Output the (x, y) coordinate of the center of the cell containing the given text.  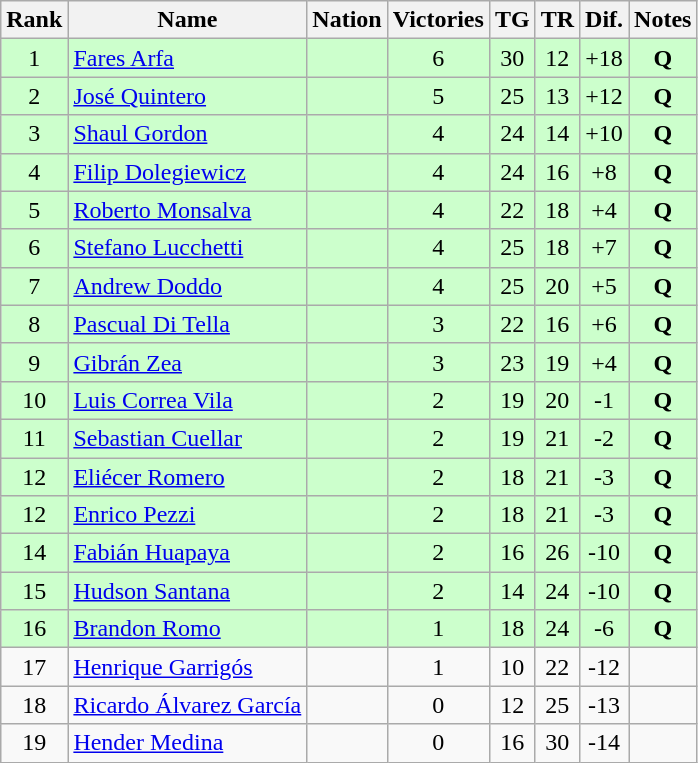
-1 (604, 400)
Roberto Monsalva (188, 210)
-6 (604, 629)
Dif. (604, 20)
Fabián Huapaya (188, 553)
Filip Dolegiewicz (188, 172)
9 (34, 362)
Nation (347, 20)
7 (34, 286)
Name (188, 20)
TG (512, 20)
Victories (438, 20)
+18 (604, 58)
José Quintero (188, 96)
+5 (604, 286)
26 (557, 553)
Hender Medina (188, 743)
Rank (34, 20)
Hudson Santana (188, 591)
+10 (604, 134)
+7 (604, 248)
+6 (604, 324)
Ricardo Álvarez García (188, 705)
-2 (604, 438)
13 (557, 96)
Brandon Romo (188, 629)
+12 (604, 96)
15 (34, 591)
8 (34, 324)
-12 (604, 667)
Eliécer Romero (188, 477)
Fares Arfa (188, 58)
Notes (663, 20)
Shaul Gordon (188, 134)
Stefano Lucchetti (188, 248)
+8 (604, 172)
Andrew Doddo (188, 286)
Gibrán Zea (188, 362)
Sebastian Cuellar (188, 438)
17 (34, 667)
23 (512, 362)
-13 (604, 705)
Pascual Di Tella (188, 324)
TR (557, 20)
Luis Correa Vila (188, 400)
Enrico Pezzi (188, 515)
Henrique Garrigós (188, 667)
-14 (604, 743)
11 (34, 438)
